Detect which cell encompasses the target text, then output its (X, Y) center coordinate. 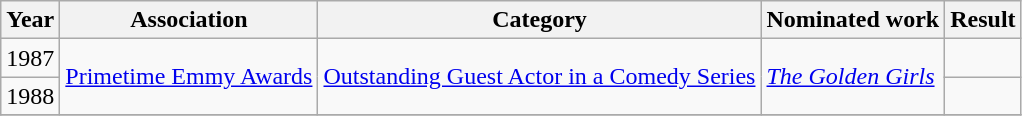
Outstanding Guest Actor in a Comedy Series (540, 77)
Nominated work (853, 20)
1987 (30, 58)
Association (189, 20)
Year (30, 20)
1988 (30, 96)
Result (983, 20)
Category (540, 20)
Primetime Emmy Awards (189, 77)
The Golden Girls (853, 77)
